For the text-containing cell, return its midpoint in [X, Y] coordinate format. 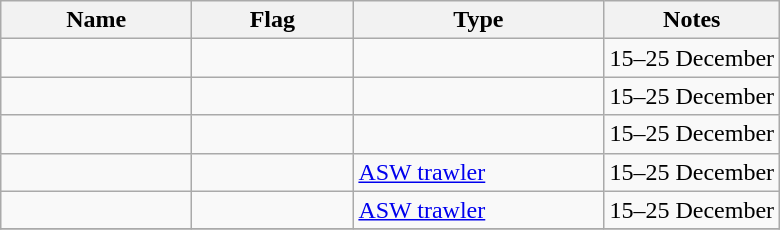
Type [478, 20]
Notes [692, 20]
Name [96, 20]
Flag [272, 20]
